Search for the cell housing the specified text and yield its [X, Y] center coordinate. 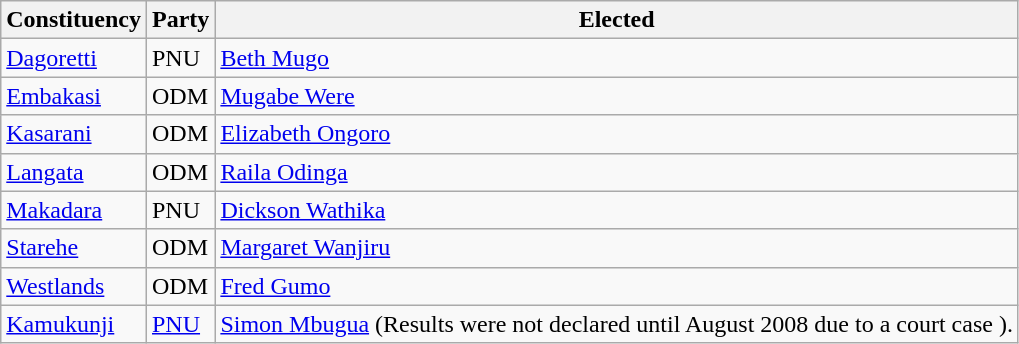
Kamukunji [74, 324]
Mugabe Were [617, 96]
Embakasi [74, 96]
Langata [74, 172]
Elected [617, 20]
Westlands [74, 286]
Margaret Wanjiru [617, 248]
Constituency [74, 20]
Raila Odinga [617, 172]
Party [180, 20]
Dagoretti [74, 58]
Dickson Wathika [617, 210]
Beth Mugo [617, 58]
Elizabeth Ongoro [617, 134]
Starehe [74, 248]
Kasarani [74, 134]
Fred Gumo [617, 286]
Simon Mbugua (Results were not declared until August 2008 due to a court case ). [617, 324]
Makadara [74, 210]
